Identify which cell holds the provided text, then report its (x, y) central coordinate. 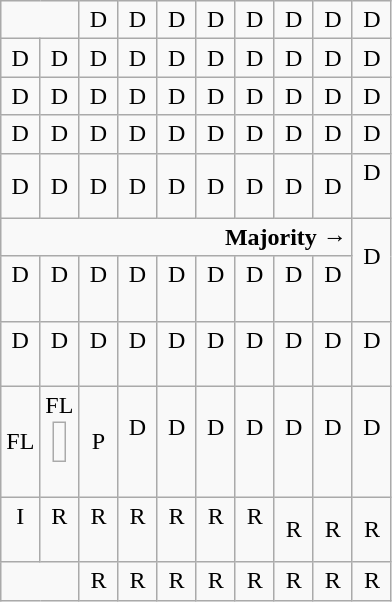
I (20, 530)
P (98, 442)
Majority → (177, 237)
